Output the (X, Y) coordinate of the center of the cell containing the given text.  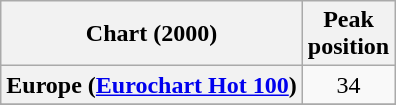
Peakposition (348, 34)
Europe (Eurochart Hot 100) (152, 85)
34 (348, 85)
Chart (2000) (152, 34)
